Detect which cell encompasses the target text, then output its (x, y) center coordinate. 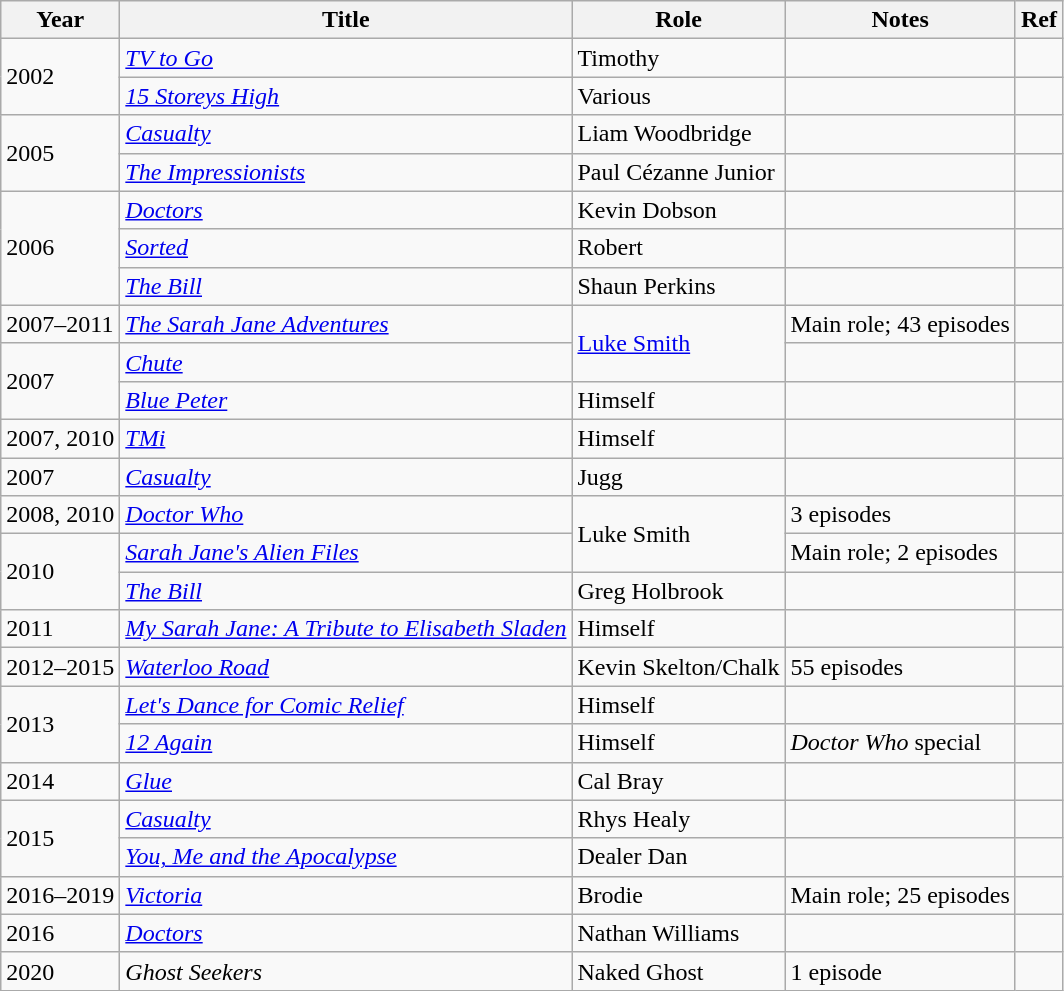
Glue (346, 781)
Chute (346, 362)
Kevin Dobson (678, 210)
2007, 2010 (60, 438)
2010 (60, 572)
Sorted (346, 248)
Main role; 2 episodes (900, 553)
Role (678, 20)
Main role; 43 episodes (900, 324)
Sarah Jane's Alien Files (346, 553)
Liam Woodbridge (678, 134)
Jugg (678, 477)
Timothy (678, 58)
Shaun Perkins (678, 286)
2015 (60, 838)
3 episodes (900, 515)
Ref (1038, 20)
55 episodes (900, 667)
Nathan Williams (678, 933)
Waterloo Road (346, 667)
The Sarah Jane Adventures (346, 324)
2005 (60, 153)
12 Again (346, 743)
Ghost Seekers (346, 971)
2011 (60, 629)
Cal Bray (678, 781)
Brodie (678, 895)
Doctor Who (346, 515)
Greg Holbrook (678, 591)
Title (346, 20)
You, Me and the Apocalypse (346, 857)
2020 (60, 971)
The Impressionists (346, 172)
Let's Dance for Comic Relief (346, 705)
2016–2019 (60, 895)
2008, 2010 (60, 515)
My Sarah Jane: A Tribute to Elisabeth Sladen (346, 629)
15 Storeys High (346, 96)
2016 (60, 933)
TV to Go (346, 58)
Robert (678, 248)
Dealer Dan (678, 857)
Year (60, 20)
Victoria (346, 895)
Various (678, 96)
Naked Ghost (678, 971)
Kevin Skelton/Chalk (678, 667)
2013 (60, 724)
1 episode (900, 971)
2012–2015 (60, 667)
Notes (900, 20)
2014 (60, 781)
TMi (346, 438)
Doctor Who special (900, 743)
2002 (60, 77)
Blue Peter (346, 400)
Main role; 25 episodes (900, 895)
2007–2011 (60, 324)
Rhys Healy (678, 819)
Paul Cézanne Junior (678, 172)
2006 (60, 248)
